For the text-containing cell, return its midpoint in [X, Y] coordinate format. 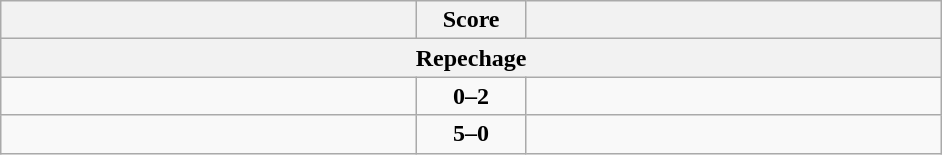
5–0 [472, 134]
Score [472, 20]
0–2 [472, 96]
Repechage [472, 58]
